Find where the given text appears and provide that cell's center as [X, Y] coordinate. 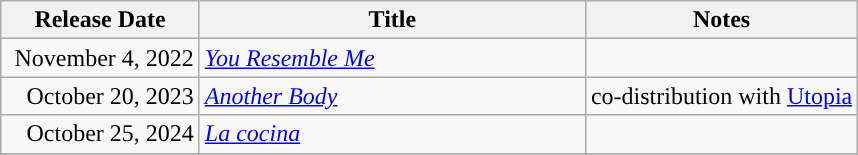
October 25, 2024 [100, 134]
Title [392, 20]
November 4, 2022 [100, 58]
Release Date [100, 20]
You Resemble Me [392, 58]
Notes [721, 20]
La cocina [392, 134]
co-distribution with Utopia [721, 96]
Another Body [392, 96]
October 20, 2023 [100, 96]
